Provide the (x, y) coordinate of the cell's center where the given text is located.  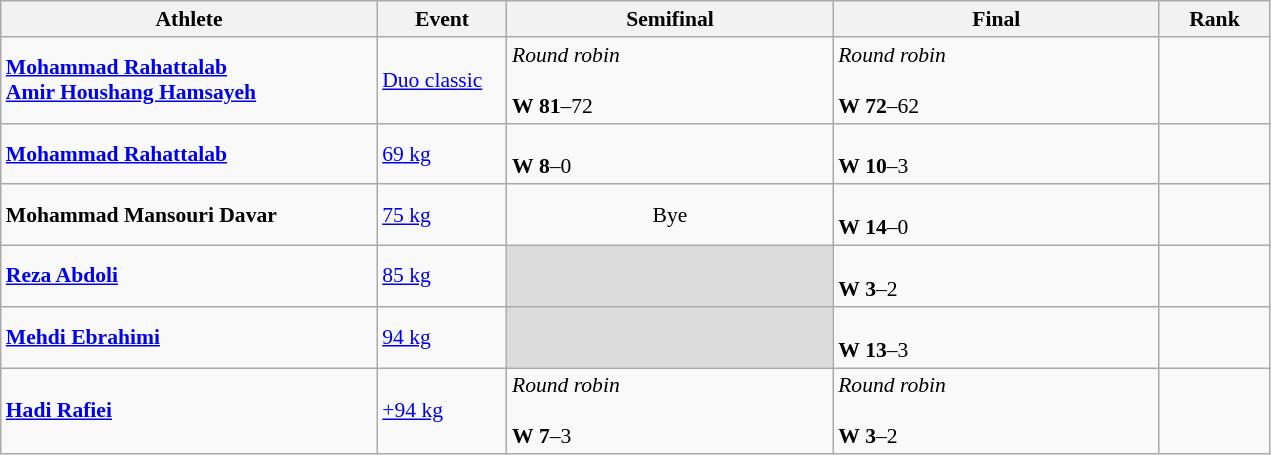
Bye (670, 216)
W 13–3 (996, 338)
W 14–0 (996, 216)
85 kg (442, 276)
Mohammad Mansouri Davar (189, 216)
Mohammad Rahattalab (189, 154)
+94 kg (442, 412)
Reza Abdoli (189, 276)
Round robinW 72–62 (996, 80)
Rank (1214, 19)
Final (996, 19)
W 3–2 (996, 276)
Mehdi Ebrahimi (189, 338)
Athlete (189, 19)
Hadi Rafiei (189, 412)
W 8–0 (670, 154)
Semifinal (670, 19)
Round robinW 3–2 (996, 412)
Round robinW 7–3 (670, 412)
Round robinW 81–72 (670, 80)
Event (442, 19)
75 kg (442, 216)
69 kg (442, 154)
Mohammad RahattalabAmir Houshang Hamsayeh (189, 80)
W 10–3 (996, 154)
94 kg (442, 338)
Duo classic (442, 80)
